Return the [x, y] coordinate for the center point of the cell that contains the specified text.  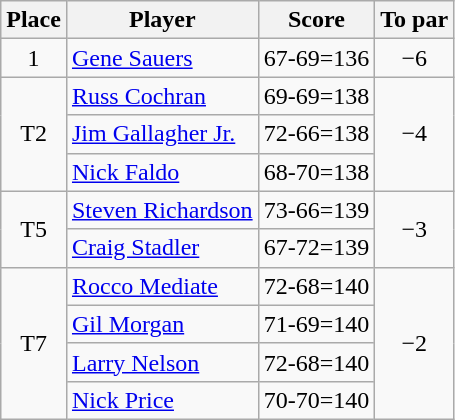
68-70=138 [316, 172]
Nick Faldo [162, 172]
72-66=138 [316, 134]
67-69=136 [316, 58]
Nick Price [162, 400]
−6 [414, 58]
Player [162, 20]
71-69=140 [316, 324]
To par [414, 20]
70-70=140 [316, 400]
69-69=138 [316, 96]
Gil Morgan [162, 324]
Rocco Mediate [162, 286]
Place [34, 20]
67-72=139 [316, 248]
Russ Cochran [162, 96]
−2 [414, 343]
−4 [414, 134]
Craig Stadler [162, 248]
T2 [34, 134]
T5 [34, 229]
Steven Richardson [162, 210]
Score [316, 20]
−3 [414, 229]
T7 [34, 343]
Gene Sauers [162, 58]
1 [34, 58]
Jim Gallagher Jr. [162, 134]
Larry Nelson [162, 362]
73-66=139 [316, 210]
